Provide the (X, Y) coordinate of the cell's center where the given text is located.  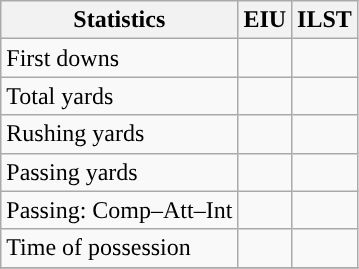
Passing yards (120, 172)
Statistics (120, 20)
First downs (120, 58)
Time of possession (120, 248)
Total yards (120, 96)
Passing: Comp–Att–Int (120, 210)
EIU (265, 20)
Rushing yards (120, 134)
ILST (325, 20)
